Output the (x, y) coordinate of the center of the cell containing the given text.  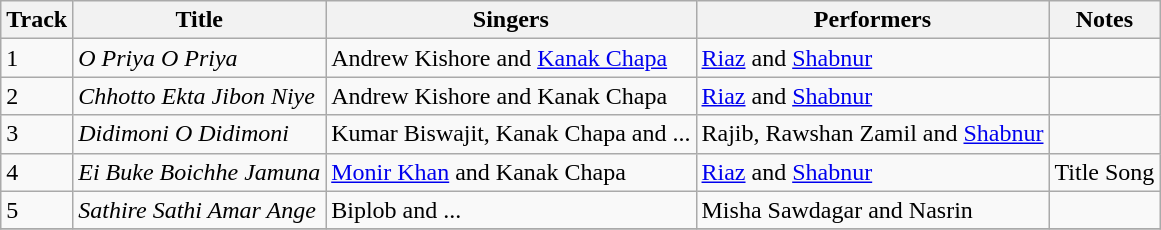
Chhotto Ekta Jibon Niye (200, 96)
Sathire Sathi Amar Ange (200, 210)
1 (37, 58)
5 (37, 210)
Rajib, Rawshan Zamil and Shabnur (872, 134)
Title (200, 20)
Didimoni O Didimoni (200, 134)
4 (37, 172)
Notes (1104, 20)
O Priya O Priya (200, 58)
3 (37, 134)
Track (37, 20)
2 (37, 96)
Title Song (1104, 172)
Performers (872, 20)
Ei Buke Boichhe Jamuna (200, 172)
Biplob and ... (511, 210)
Singers (511, 20)
Monir Khan and Kanak Chapa (511, 172)
Kumar Biswajit, Kanak Chapa and ... (511, 134)
Misha Sawdagar and Nasrin (872, 210)
